Provide the [x, y] coordinate of the cell's center where the given text is located.  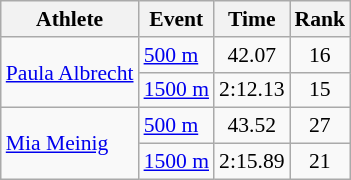
Time [252, 19]
Mia Meinig [70, 144]
16 [320, 55]
27 [320, 126]
15 [320, 90]
2:15.89 [252, 162]
2:12.13 [252, 90]
Event [176, 19]
42.07 [252, 55]
Athlete [70, 19]
21 [320, 162]
43.52 [252, 126]
Paula Albrecht [70, 72]
Rank [320, 19]
